Capture the cell that displays the provided text and extract its (X, Y) central coordinate. 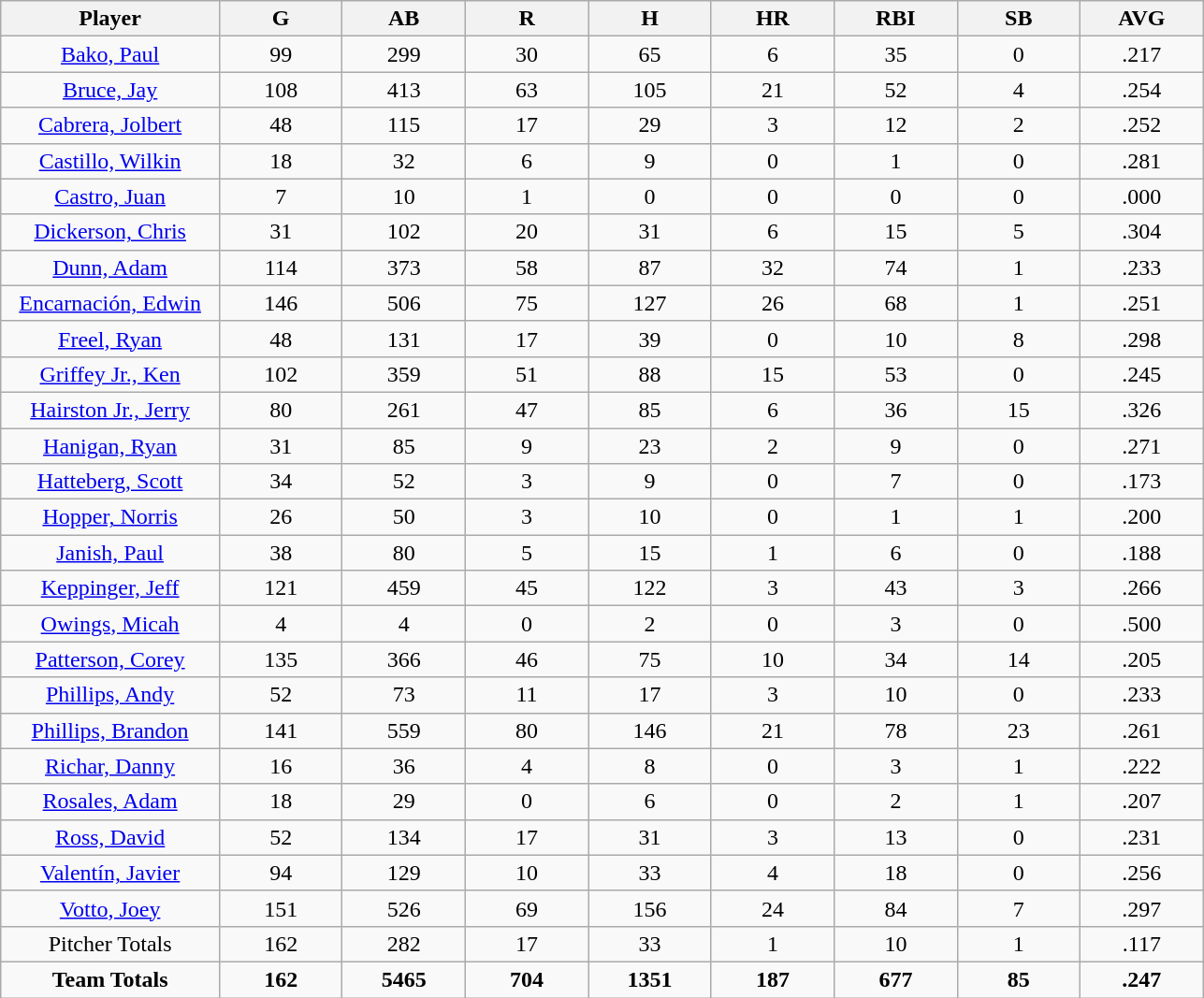
261 (404, 410)
.000 (1142, 196)
.256 (1142, 873)
Bruce, Jay (110, 90)
46 (526, 659)
1351 (649, 979)
559 (404, 730)
84 (896, 908)
50 (404, 517)
Cabrera, Jolbert (110, 125)
131 (404, 339)
RBI (896, 19)
.217 (1142, 54)
Hatteberg, Scott (110, 482)
366 (404, 659)
677 (896, 979)
187 (773, 979)
506 (404, 303)
Freel, Ryan (110, 339)
74 (896, 268)
99 (281, 54)
87 (649, 268)
Pitcher Totals (110, 944)
Janish, Paul (110, 553)
G (281, 19)
94 (281, 873)
Hanigan, Ryan (110, 446)
.281 (1142, 161)
Dickerson, Chris (110, 232)
43 (896, 588)
Castillo, Wilkin (110, 161)
127 (649, 303)
.266 (1142, 588)
24 (773, 908)
38 (281, 553)
Player (110, 19)
.207 (1142, 802)
108 (281, 90)
Hairston Jr., Jerry (110, 410)
114 (281, 268)
R (526, 19)
47 (526, 410)
.252 (1142, 125)
121 (281, 588)
45 (526, 588)
.117 (1142, 944)
141 (281, 730)
Castro, Juan (110, 196)
134 (404, 837)
58 (526, 268)
35 (896, 54)
.251 (1142, 303)
.205 (1142, 659)
373 (404, 268)
5465 (404, 979)
.500 (1142, 624)
Owings, Micah (110, 624)
Hopper, Norris (110, 517)
.222 (1142, 766)
Patterson, Corey (110, 659)
359 (404, 374)
Ross, David (110, 837)
78 (896, 730)
282 (404, 944)
30 (526, 54)
.200 (1142, 517)
88 (649, 374)
459 (404, 588)
H (649, 19)
151 (281, 908)
63 (526, 90)
.254 (1142, 90)
122 (649, 588)
53 (896, 374)
Phillips, Andy (110, 695)
Keppinger, Jeff (110, 588)
Valentín, Javier (110, 873)
.247 (1142, 979)
.245 (1142, 374)
526 (404, 908)
16 (281, 766)
Dunn, Adam (110, 268)
69 (526, 908)
.173 (1142, 482)
.304 (1142, 232)
13 (896, 837)
65 (649, 54)
Team Totals (110, 979)
AVG (1142, 19)
.271 (1142, 446)
.297 (1142, 908)
413 (404, 90)
39 (649, 339)
299 (404, 54)
68 (896, 303)
11 (526, 695)
115 (404, 125)
AB (404, 19)
Rosales, Adam (110, 802)
.261 (1142, 730)
Votto, Joey (110, 908)
Phillips, Brandon (110, 730)
Encarnación, Edwin (110, 303)
20 (526, 232)
.298 (1142, 339)
Griffey Jr., Ken (110, 374)
51 (526, 374)
105 (649, 90)
129 (404, 873)
SB (1018, 19)
704 (526, 979)
.231 (1142, 837)
HR (773, 19)
156 (649, 908)
12 (896, 125)
Bako, Paul (110, 54)
.326 (1142, 410)
135 (281, 659)
14 (1018, 659)
.188 (1142, 553)
Richar, Danny (110, 766)
73 (404, 695)
